Locate the cell with the specified text and output its (x, y) center coordinate. 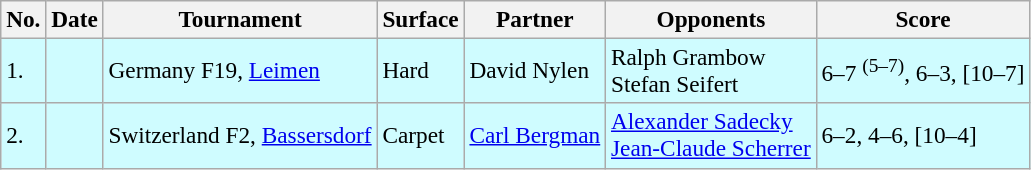
Opponents (711, 19)
Switzerland F2, Bassersdorf (240, 136)
Tournament (240, 19)
David Nylen (535, 70)
Carl Bergman (535, 136)
Hard (420, 70)
Score (923, 19)
Surface (420, 19)
1. (24, 70)
Partner (535, 19)
Date (74, 19)
6–2, 4–6, [10–4] (923, 136)
Carpet (420, 136)
6–7 (5–7), 6–3, [10–7] (923, 70)
Ralph Grambow Stefan Seifert (711, 70)
Germany F19, Leimen (240, 70)
No. (24, 19)
Alexander Sadecky Jean-Claude Scherrer (711, 136)
2. (24, 136)
